Search for the cell housing the specified text and yield its (X, Y) center coordinate. 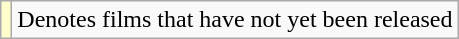
Denotes films that have not yet been released (235, 20)
